Provide the (X, Y) coordinate of the cell's center where the given text is located.  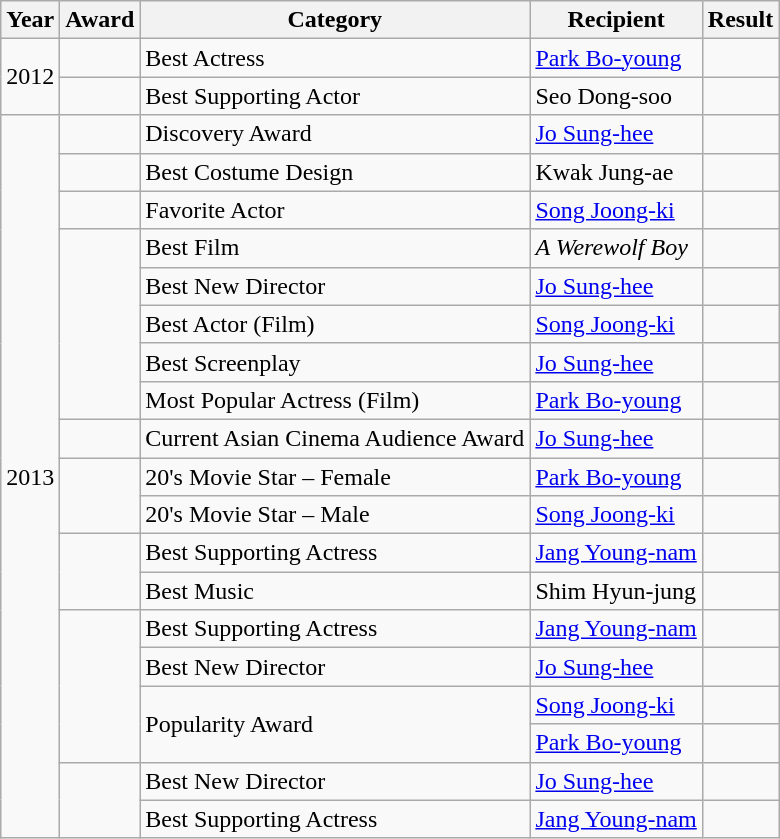
Best Music (335, 591)
Best Supporting Actor (335, 96)
Kwak Jung-ae (616, 172)
20's Movie Star – Female (335, 477)
20's Movie Star – Male (335, 515)
Recipient (616, 20)
Shim Hyun-jung (616, 591)
A Werewolf Boy (616, 248)
Best Screenplay (335, 362)
Best Actor (Film) (335, 324)
Best Costume Design (335, 172)
Discovery Award (335, 134)
Category (335, 20)
Popularity Award (335, 724)
Result (740, 20)
Best Actress (335, 58)
Favorite Actor (335, 210)
Year (30, 20)
2012 (30, 77)
2013 (30, 476)
Current Asian Cinema Audience Award (335, 438)
Best Film (335, 248)
Seo Dong-soo (616, 96)
Award (100, 20)
Most Popular Actress (Film) (335, 400)
